Pinpoint the cell where the given text exists, returning its (x, y) midpoint coordinate. 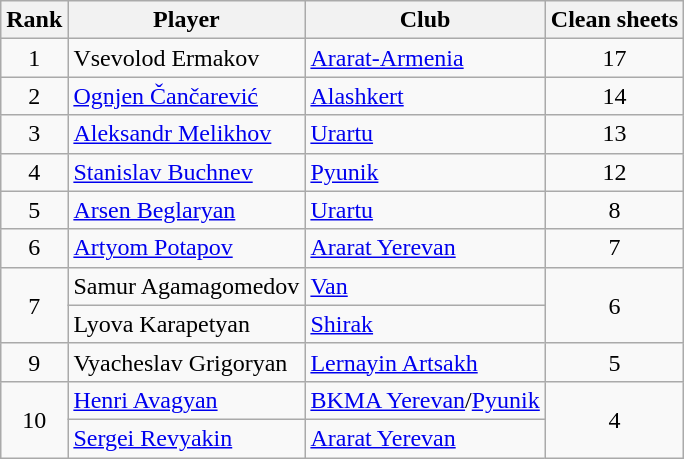
Alashkert (425, 96)
8 (614, 210)
Lernayin Artsakh (425, 362)
Pyunik (425, 172)
Shirak (425, 324)
Artyom Potapov (186, 248)
3 (34, 134)
1 (34, 58)
Henri Avagyan (186, 400)
17 (614, 58)
Stanislav Buchnev (186, 172)
Vsevolod Ermakov (186, 58)
Vyacheslav Grigoryan (186, 362)
Lyova Karapetyan (186, 324)
Rank (34, 20)
Arsen Beglaryan (186, 210)
Samur Agamagomedov (186, 286)
9 (34, 362)
Club (425, 20)
13 (614, 134)
Sergei Revyakin (186, 438)
Van (425, 286)
Player (186, 20)
Ararat-Armenia (425, 58)
2 (34, 96)
12 (614, 172)
BKMA Yerevan/Pyunik (425, 400)
Aleksandr Melikhov (186, 134)
Ognjen Čančarević (186, 96)
14 (614, 96)
10 (34, 419)
Clean sheets (614, 20)
